For the text-containing cell, return its midpoint in (X, Y) coordinate format. 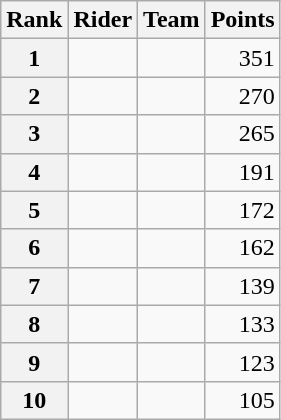
191 (242, 172)
1 (34, 58)
9 (34, 362)
2 (34, 96)
5 (34, 210)
6 (34, 248)
3 (34, 134)
4 (34, 172)
Rider (103, 20)
8 (34, 324)
Rank (34, 20)
Points (242, 20)
351 (242, 58)
270 (242, 96)
123 (242, 362)
162 (242, 248)
10 (34, 400)
Team (172, 20)
133 (242, 324)
139 (242, 286)
172 (242, 210)
105 (242, 400)
265 (242, 134)
7 (34, 286)
